Locate the cell with the specified text and output its (x, y) center coordinate. 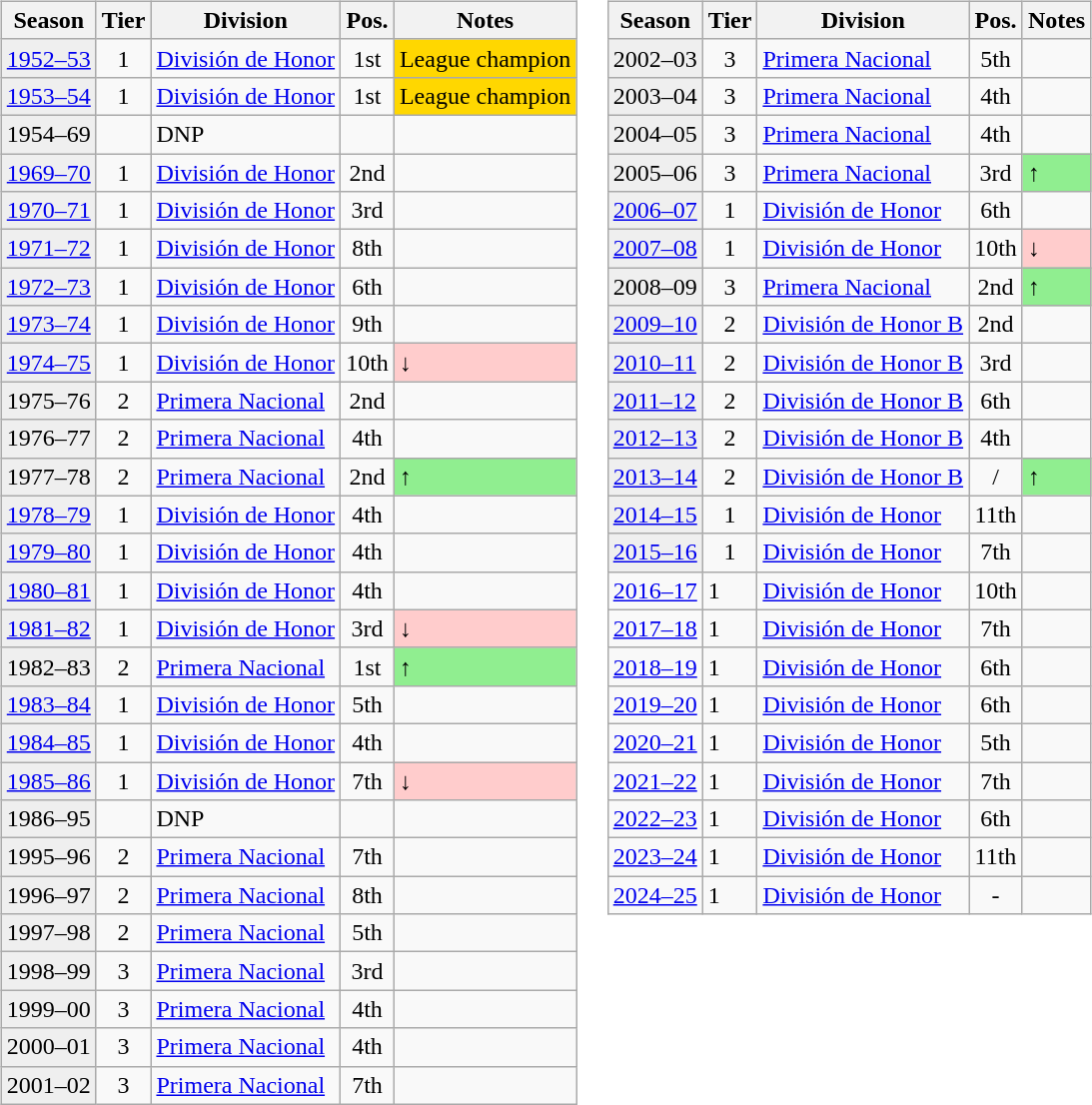
2016–17 (655, 590)
2005–06 (655, 173)
2017–18 (655, 628)
2023–24 (655, 857)
1986–95 (48, 819)
2003–04 (655, 96)
2013–14 (655, 477)
2024–25 (655, 895)
- (996, 895)
2022–23 (655, 819)
2018–19 (655, 666)
2004–05 (655, 134)
2014–15 (655, 515)
2007–08 (655, 249)
9th (368, 325)
2006–07 (655, 211)
1953–54 (48, 96)
2011–12 (655, 401)
2008–09 (655, 287)
1996–97 (48, 895)
1980–81 (48, 590)
1978–79 (48, 515)
1981–82 (48, 628)
1972–73 (48, 287)
2021–22 (655, 780)
1982–83 (48, 666)
2020–21 (655, 742)
2001–02 (48, 1085)
1973–74 (48, 325)
/ (996, 477)
1976–77 (48, 439)
1974–75 (48, 363)
1984–85 (48, 742)
1985–86 (48, 780)
2009–10 (655, 325)
2010–11 (655, 363)
1952–53 (48, 58)
2012–13 (655, 439)
1970–71 (48, 211)
1998–99 (48, 971)
1977–78 (48, 477)
1997–98 (48, 933)
1999–00 (48, 1009)
1975–76 (48, 401)
1954–69 (48, 134)
1983–84 (48, 704)
1971–72 (48, 249)
2000–01 (48, 1047)
1969–70 (48, 173)
1979–80 (48, 552)
2019–20 (655, 704)
2015–16 (655, 552)
1995–96 (48, 857)
2002–03 (655, 58)
